Pinpoint the cell where the given text exists, returning its (x, y) midpoint coordinate. 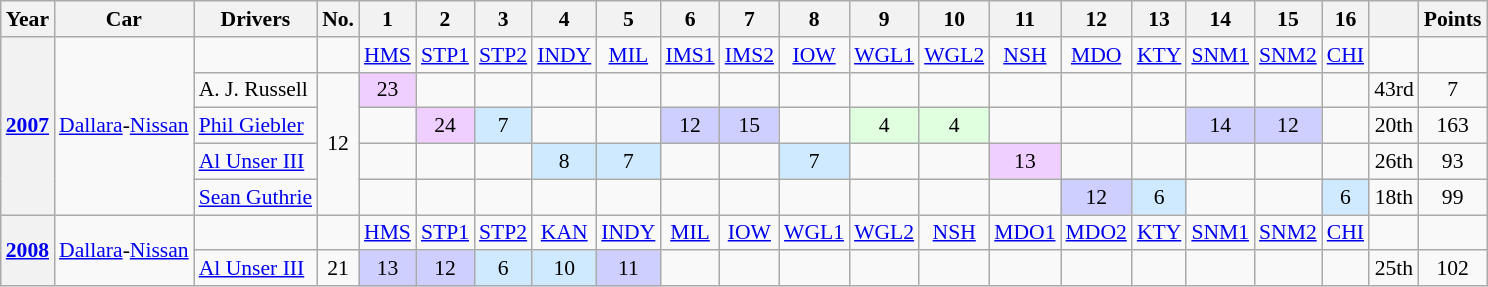
MDO (1096, 55)
Year (28, 19)
Phil Giebler (256, 126)
2007 (28, 126)
KAN (564, 233)
93 (1453, 162)
43rd (1394, 90)
18th (1394, 197)
9 (884, 19)
5 (628, 19)
99 (1453, 197)
102 (1453, 269)
25th (1394, 269)
24 (445, 126)
1 (388, 19)
16 (1346, 19)
Points (1453, 19)
MDO2 (1096, 233)
163 (1453, 126)
Car (124, 19)
IMS1 (690, 55)
2 (445, 19)
21 (338, 269)
No. (338, 19)
Sean Guthrie (256, 197)
MDO1 (1024, 233)
3 (503, 19)
26th (1394, 162)
20th (1394, 126)
IMS2 (750, 55)
23 (388, 90)
A. J. Russell (256, 90)
2008 (28, 250)
Drivers (256, 19)
